Locate the cell with the specified text and output its [x, y] center coordinate. 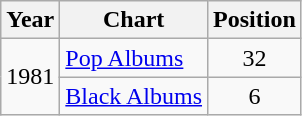
Year [30, 20]
Position [255, 20]
Black Albums [134, 96]
Chart [134, 20]
32 [255, 58]
Pop Albums [134, 58]
6 [255, 96]
1981 [30, 77]
